Search for the cell housing the specified text and yield its (X, Y) center coordinate. 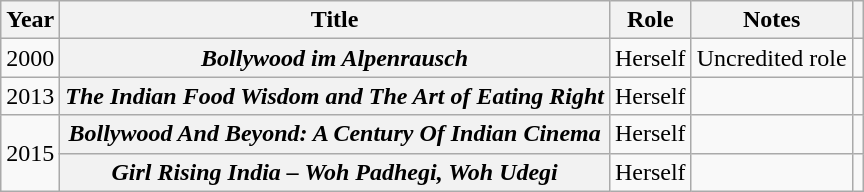
2000 (30, 58)
Girl Rising India – Woh Padhegi, Woh Udegi (335, 172)
Notes (772, 20)
2015 (30, 153)
2013 (30, 96)
Bollywood And Beyond: A Century Of Indian Cinema (335, 134)
The Indian Food Wisdom and The Art of Eating Right (335, 96)
Title (335, 20)
Uncredited role (772, 58)
Role (650, 20)
Year (30, 20)
Bollywood im Alpenrausch (335, 58)
